Scan for the cell matching the given text and deliver its (X, Y) coordinate at center. 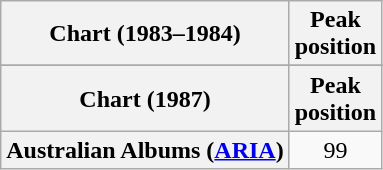
Chart (1983–1984) (145, 34)
99 (335, 150)
Chart (1987) (145, 98)
Australian Albums (ARIA) (145, 150)
